Output the [x, y] coordinate of the center of the cell containing the given text.  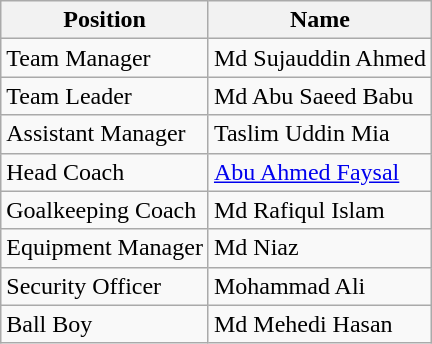
Name [320, 20]
Md Rafiqul Islam [320, 210]
Goalkeeping Coach [105, 210]
Team Manager [105, 58]
Taslim Uddin Mia [320, 134]
Mohammad Ali [320, 286]
Assistant Manager [105, 134]
Ball Boy [105, 324]
Security Officer [105, 286]
Md Niaz [320, 248]
Md Abu Saeed Babu [320, 96]
Md Sujauddin Ahmed [320, 58]
Team Leader [105, 96]
Md Mehedi Hasan [320, 324]
Equipment Manager [105, 248]
Position [105, 20]
Abu Ahmed Faysal [320, 172]
Head Coach [105, 172]
